Return the [X, Y] coordinate for the center point of the cell that contains the specified text.  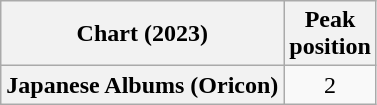
2 [330, 85]
Chart (2023) [142, 34]
Peakposition [330, 34]
Japanese Albums (Oricon) [142, 85]
